For the text-containing cell, return its midpoint in (x, y) coordinate format. 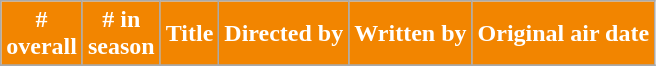
Title (190, 34)
#overall (42, 34)
Directed by (284, 34)
# in season (121, 34)
Written by (410, 34)
Original air date (564, 34)
